Detect which cell encompasses the target text, then output its (x, y) center coordinate. 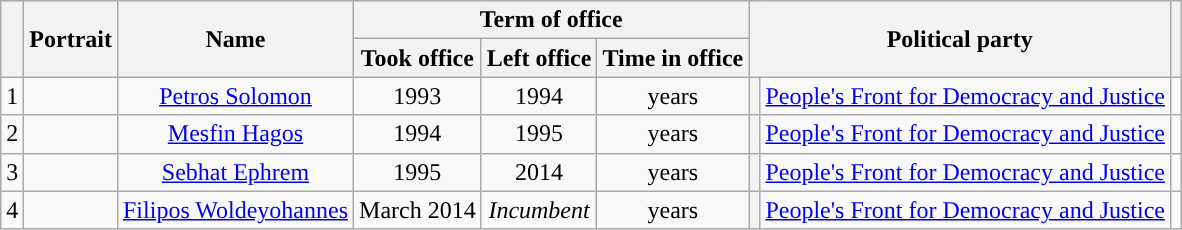
3 (12, 172)
March 2014 (418, 210)
4 (12, 210)
Mesfin Hagos (235, 134)
Sebhat Ephrem (235, 172)
1 (12, 96)
1993 (418, 96)
Time in office (673, 58)
Term of office (552, 20)
Left office (539, 58)
Political party (960, 39)
Filipos Woldeyohannes (235, 210)
Portrait (71, 39)
2 (12, 134)
Petros Solomon (235, 96)
Name (235, 39)
Incumbent (539, 210)
Took office (418, 58)
2014 (539, 172)
